Locate the cell with the specified text and output its (x, y) center coordinate. 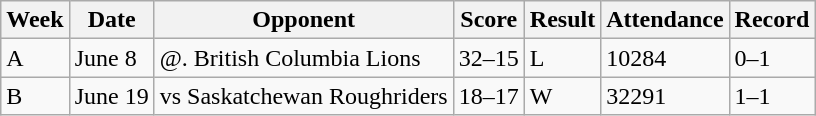
Week (35, 20)
Record (772, 20)
Date (112, 20)
B (35, 96)
10284 (665, 58)
W (562, 96)
@. British Columbia Lions (304, 58)
vs Saskatchewan Roughriders (304, 96)
Opponent (304, 20)
Score (488, 20)
32291 (665, 96)
Attendance (665, 20)
Result (562, 20)
June 19 (112, 96)
32–15 (488, 58)
June 8 (112, 58)
18–17 (488, 96)
L (562, 58)
A (35, 58)
1–1 (772, 96)
0–1 (772, 58)
